Output the [X, Y] coordinate of the center of the cell containing the given text.  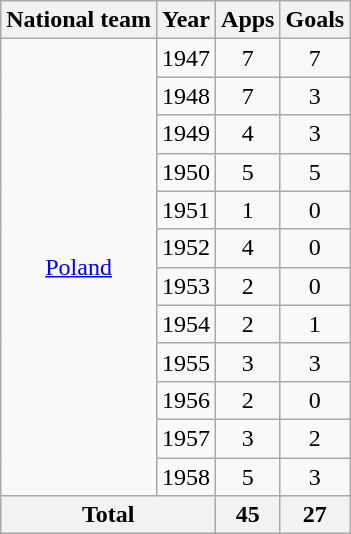
1948 [186, 96]
1953 [186, 286]
1958 [186, 477]
Year [186, 20]
1950 [186, 172]
1954 [186, 324]
1952 [186, 248]
27 [315, 515]
45 [248, 515]
National team [79, 20]
1951 [186, 210]
1957 [186, 438]
Total [108, 515]
1949 [186, 134]
Goals [315, 20]
Poland [79, 268]
1955 [186, 362]
1956 [186, 400]
1947 [186, 58]
Apps [248, 20]
